Locate the cell with the specified text and output its (X, Y) center coordinate. 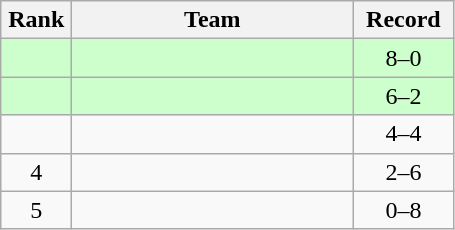
8–0 (404, 58)
4–4 (404, 134)
Record (404, 20)
2–6 (404, 172)
Rank (36, 20)
0–8 (404, 210)
5 (36, 210)
Team (212, 20)
6–2 (404, 96)
4 (36, 172)
